Locate the cell with the specified text and output its [x, y] center coordinate. 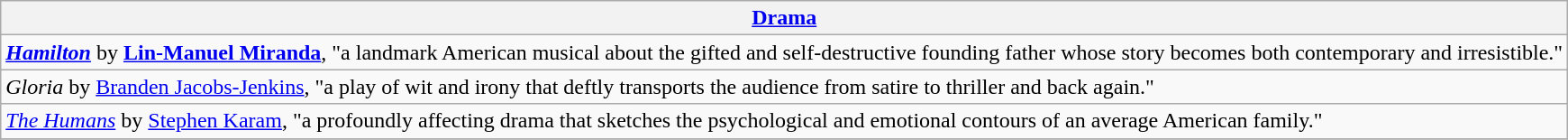
The Humans by Stephen Karam, "a profoundly affecting drama that sketches the psychological and emotional contours of an average American family." [784, 121]
Gloria by Branden Jacobs-Jenkins, "a play of wit and irony that deftly transports the audience from satire to thriller and back again." [784, 87]
Drama [784, 18]
